Provide the (x, y) coordinate of the cell's center where the given text is located.  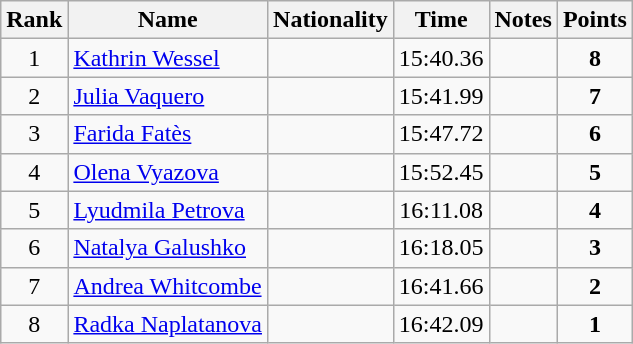
16:18.05 (441, 248)
Farida Fatès (168, 134)
Notes (523, 20)
Radka Naplatanova (168, 324)
Kathrin Wessel (168, 58)
Lyudmila Petrova (168, 210)
Julia Vaquero (168, 96)
Name (168, 20)
Time (441, 20)
15:40.36 (441, 58)
Andrea Whitcombe (168, 286)
Rank (34, 20)
Olena Vyazova (168, 172)
16:11.08 (441, 210)
15:52.45 (441, 172)
16:42.09 (441, 324)
16:41.66 (441, 286)
15:41.99 (441, 96)
Points (594, 20)
Nationality (331, 20)
Natalya Galushko (168, 248)
15:47.72 (441, 134)
